Detect which cell encompasses the target text, then output its (X, Y) center coordinate. 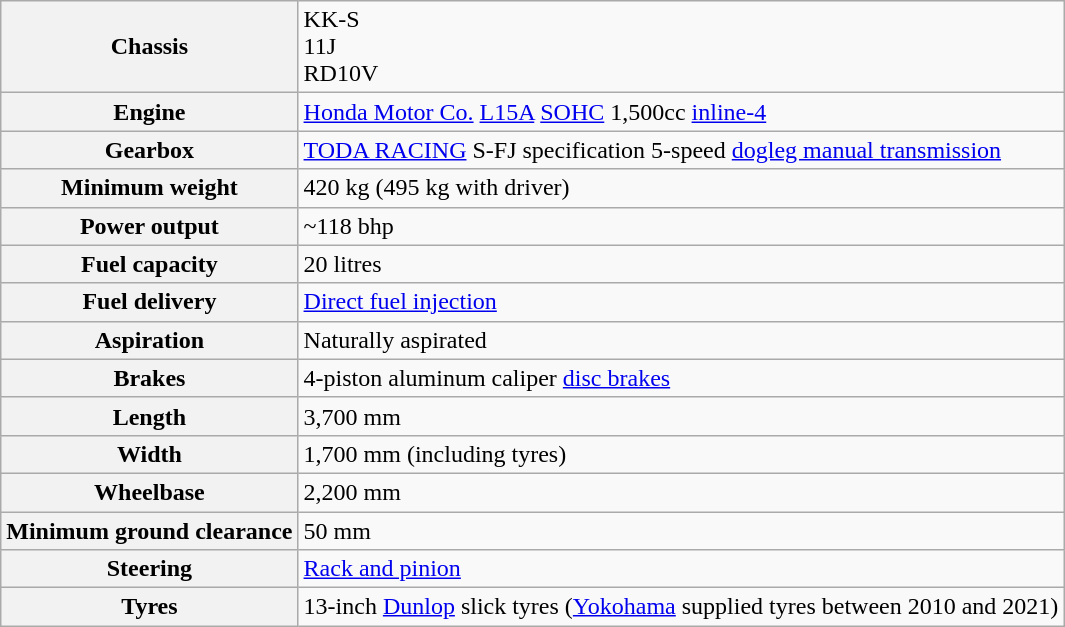
Length (150, 416)
Direct fuel injection (681, 302)
3,700 mm (681, 416)
Naturally aspirated (681, 340)
Fuel delivery (150, 302)
Engine (150, 112)
1,700 mm (including tyres) (681, 454)
20 litres (681, 264)
Minimum ground clearance (150, 531)
Power output (150, 226)
Steering (150, 569)
Width (150, 454)
Chassis (150, 47)
4-piston aluminum caliper disc brakes (681, 378)
50 mm (681, 531)
Brakes (150, 378)
2,200 mm (681, 492)
~118 bhp (681, 226)
Rack and pinion (681, 569)
TODA RACING S-FJ specification 5-speed dogleg manual transmission (681, 150)
Gearbox (150, 150)
Wheelbase (150, 492)
420 kg (495 kg with driver) (681, 188)
Fuel capacity (150, 264)
Tyres (150, 607)
KK-S 11J RD10V (681, 47)
Aspiration (150, 340)
13-inch Dunlop slick tyres (Yokohama supplied tyres between 2010 and 2021) (681, 607)
Minimum weight (150, 188)
Honda Motor Co. L15A SOHC 1,500cc inline-4 (681, 112)
